Detect which cell encompasses the target text, then output its [X, Y] center coordinate. 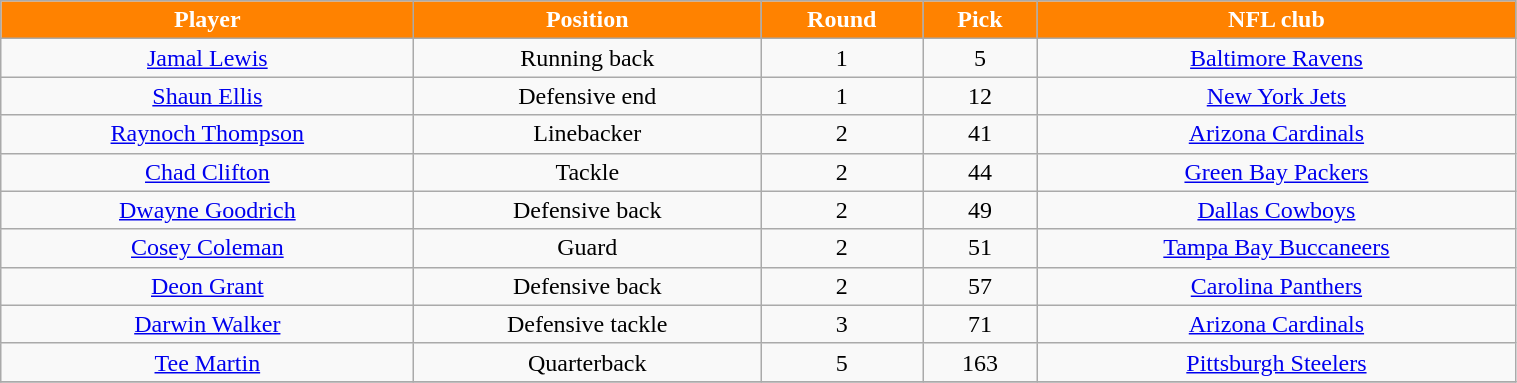
Pittsburgh Steelers [1276, 362]
41 [980, 134]
Raynoch Thompson [208, 134]
57 [980, 286]
Green Bay Packers [1276, 172]
44 [980, 172]
Guard [588, 248]
Pick [980, 20]
163 [980, 362]
Linebacker [588, 134]
Carolina Panthers [1276, 286]
Jamal Lewis [208, 58]
Tampa Bay Buccaneers [1276, 248]
Tackle [588, 172]
49 [980, 210]
Player [208, 20]
Deon Grant [208, 286]
3 [842, 324]
Tee Martin [208, 362]
Defensive tackle [588, 324]
Cosey Coleman [208, 248]
Chad Clifton [208, 172]
Round [842, 20]
12 [980, 96]
Baltimore Ravens [1276, 58]
NFL club [1276, 20]
Darwin Walker [208, 324]
Quarterback [588, 362]
Position [588, 20]
71 [980, 324]
51 [980, 248]
Dallas Cowboys [1276, 210]
Dwayne Goodrich [208, 210]
Running back [588, 58]
New York Jets [1276, 96]
Shaun Ellis [208, 96]
Defensive end [588, 96]
